Provide the (X, Y) coordinate of the cell's center where the given text is located.  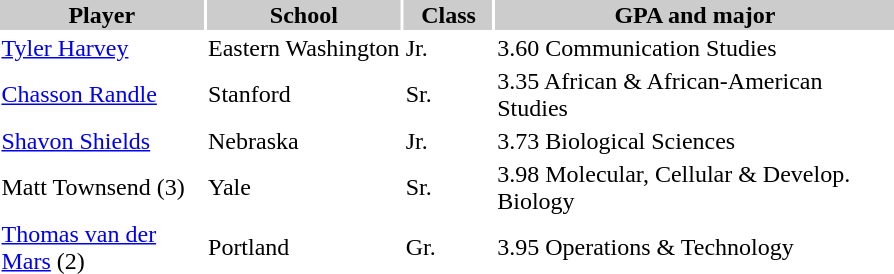
3.60 Communication Studies (695, 48)
Class (448, 15)
3.73 Biological Sciences (695, 141)
Nebraska (304, 141)
Yale (304, 188)
Player (102, 15)
GPA and major (695, 15)
Eastern Washington (304, 48)
School (304, 15)
Chasson Randle (102, 94)
Tyler Harvey (102, 48)
Stanford (304, 94)
Matt Townsend (3) (102, 188)
3.35 African & African-American Studies (695, 94)
Shavon Shields (102, 141)
3.98 Molecular, Cellular & Develop. Biology (695, 188)
